Identify which cell holds the provided text, then report its [x, y] central coordinate. 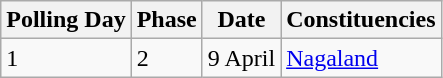
2 [166, 58]
Polling Day [66, 20]
9 April [241, 58]
Nagaland [361, 58]
Constituencies [361, 20]
1 [66, 58]
Phase [166, 20]
Date [241, 20]
